Provide the [x, y] coordinate of the cell's center where the given text is located.  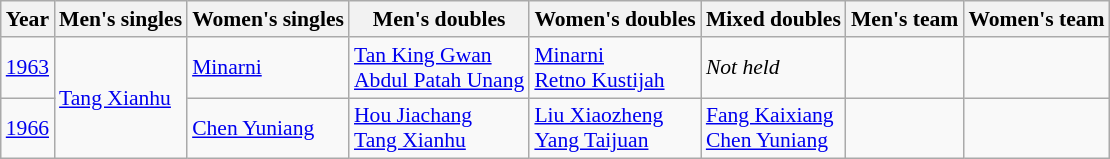
Fang Kaixiang Chen Yuniang [774, 128]
Not held [774, 68]
Year [28, 19]
Chen Yuniang [268, 128]
Women's singles [268, 19]
Tan King Gwan Abdul Patah Unang [439, 68]
Women's team [1036, 19]
Men's team [904, 19]
Hou Jiachang Tang Xianhu [439, 128]
Women's doubles [614, 19]
1966 [28, 128]
1963 [28, 68]
Men's singles [120, 19]
Tang Xianhu [120, 98]
Mixed doubles [774, 19]
Minarni Retno Kustijah [614, 68]
Men's doubles [439, 19]
Liu Xiaozheng Yang Taijuan [614, 128]
Minarni [268, 68]
